Capture the cell that displays the provided text and extract its [X, Y] central coordinate. 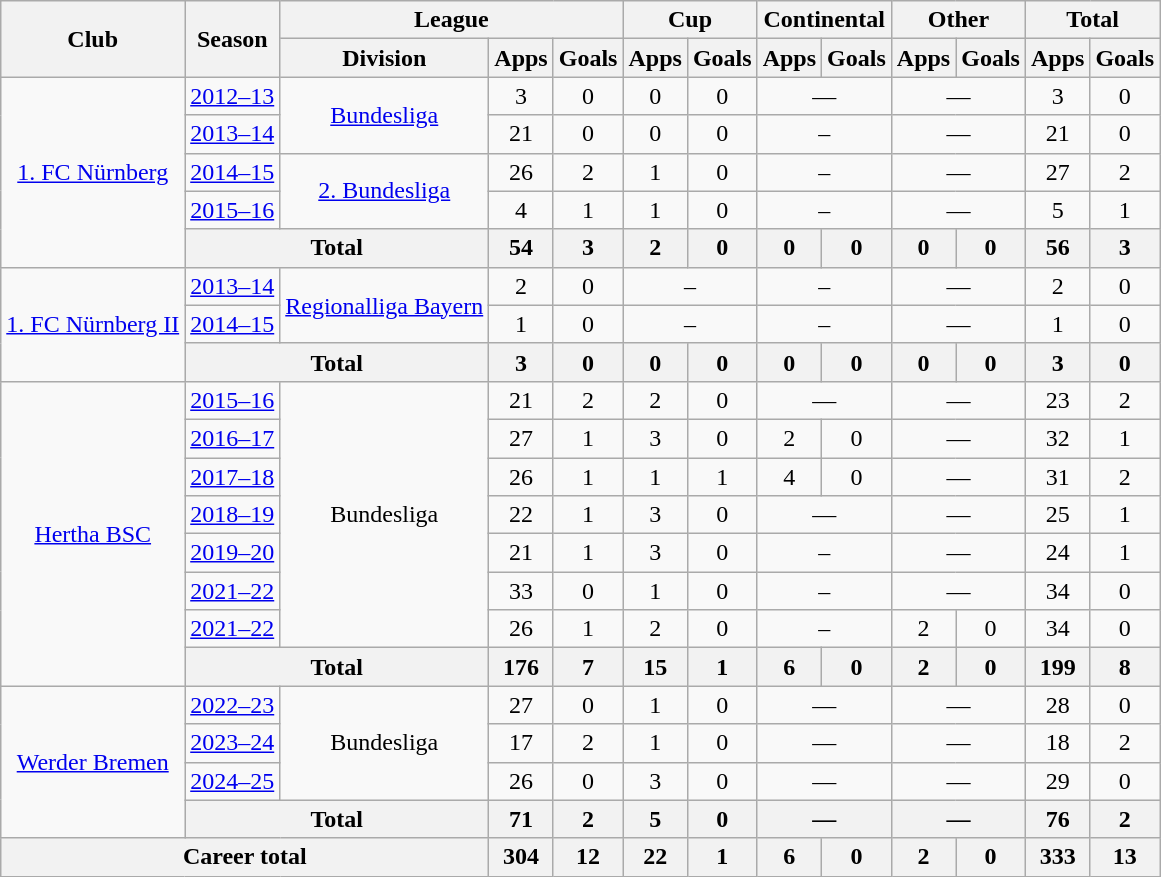
71 [521, 819]
2018–19 [232, 515]
2016–17 [232, 438]
24 [1057, 553]
8 [1125, 667]
Season [232, 39]
32 [1057, 438]
2017–18 [232, 477]
199 [1057, 667]
54 [521, 248]
13 [1125, 857]
Regionalliga Bayern [384, 305]
333 [1057, 857]
25 [1057, 515]
Cup [690, 20]
12 [588, 857]
2. Bundesliga [384, 191]
2012–13 [232, 96]
1. FC Nürnberg [93, 172]
17 [521, 743]
29 [1057, 781]
15 [655, 667]
League [452, 20]
304 [521, 857]
33 [521, 591]
Hertha BSC [93, 533]
Club [93, 39]
Werder Bremen [93, 762]
2019–20 [232, 553]
Continental [824, 20]
2023–24 [232, 743]
31 [1057, 477]
7 [588, 667]
Division [384, 58]
56 [1057, 248]
176 [521, 667]
76 [1057, 819]
2022–23 [232, 705]
1. FC Nürnberg II [93, 324]
2024–25 [232, 781]
23 [1057, 400]
28 [1057, 705]
18 [1057, 743]
Career total [245, 857]
Other [958, 20]
